Return [x, y] of the center of cell containing provided text 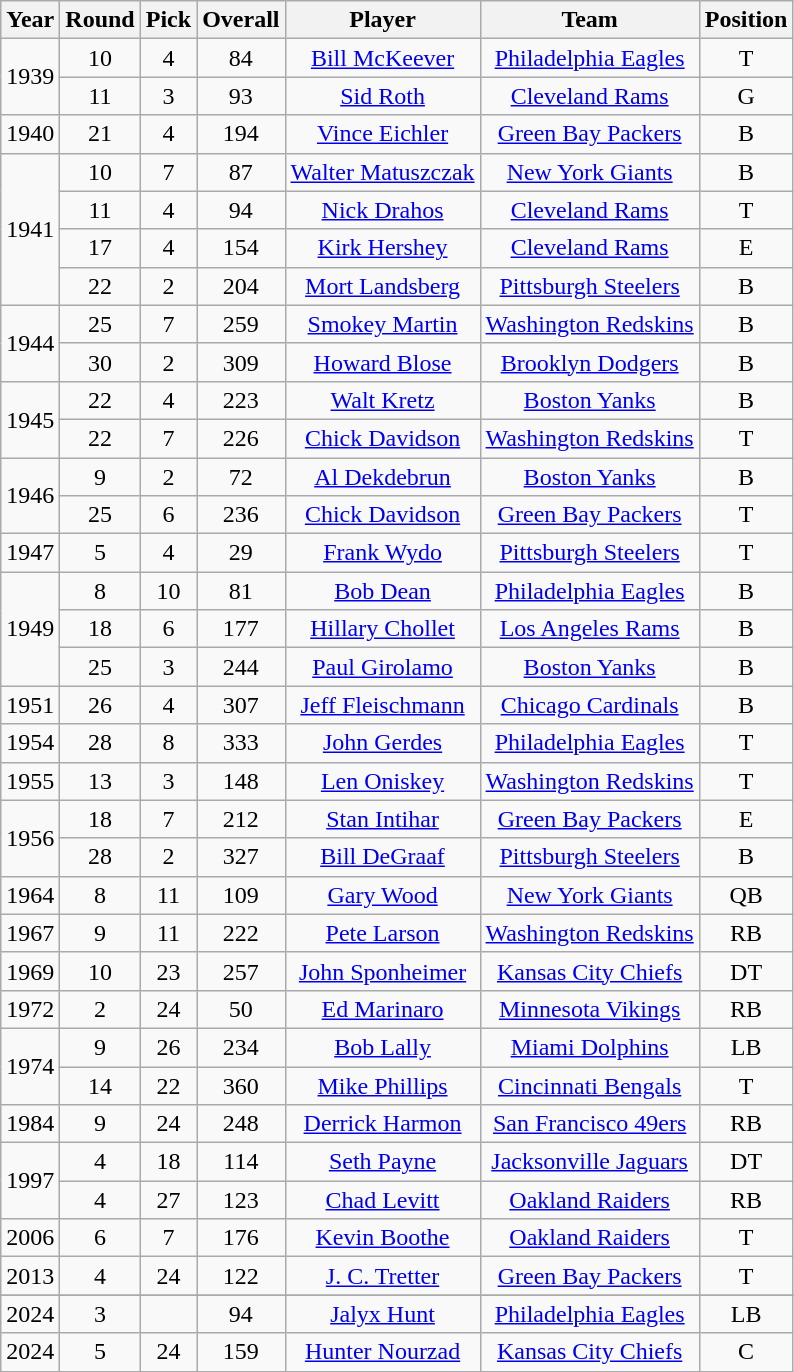
1956 [30, 838]
Cincinnati Bengals [590, 1085]
Player [382, 20]
177 [241, 629]
122 [241, 1276]
Walt Kretz [382, 400]
114 [241, 1162]
212 [241, 819]
Overall [241, 20]
93 [241, 96]
1945 [30, 419]
27 [168, 1200]
1984 [30, 1124]
309 [241, 362]
Smokey Martin [382, 324]
21 [100, 134]
109 [241, 895]
1967 [30, 933]
Seth Payne [382, 1162]
1940 [30, 134]
50 [241, 1009]
John Sponheimer [382, 971]
Bill DeGraaf [382, 857]
194 [241, 134]
Year [30, 20]
81 [241, 591]
Mike Phillips [382, 1085]
Chicago Cardinals [590, 705]
234 [241, 1047]
1969 [30, 971]
14 [100, 1085]
1954 [30, 743]
Bill McKeever [382, 58]
333 [241, 743]
1946 [30, 496]
Kevin Boothe [382, 1238]
Minnesota Vikings [590, 1009]
244 [241, 667]
1955 [30, 781]
2006 [30, 1238]
Nick Drahos [382, 210]
148 [241, 781]
J. C. Tretter [382, 1276]
Hillary Chollet [382, 629]
QB [746, 895]
1972 [30, 1009]
236 [241, 515]
Vince Eichler [382, 134]
Team [590, 20]
Walter Matuszczak [382, 172]
1939 [30, 77]
257 [241, 971]
226 [241, 438]
Gary Wood [382, 895]
Pick [168, 20]
72 [241, 477]
Brooklyn Dodgers [590, 362]
1997 [30, 1181]
Howard Blose [382, 362]
1947 [30, 553]
29 [241, 553]
176 [241, 1238]
Frank Wydo [382, 553]
Bob Lally [382, 1047]
327 [241, 857]
Ed Marinaro [382, 1009]
Chad Levitt [382, 1200]
159 [241, 1352]
123 [241, 1200]
154 [241, 248]
360 [241, 1085]
1964 [30, 895]
Pete Larson [382, 933]
1944 [30, 343]
San Francisco 49ers [590, 1124]
Al Dekdebrun [382, 477]
84 [241, 58]
223 [241, 400]
248 [241, 1124]
1949 [30, 629]
Jacksonville Jaguars [590, 1162]
Position [746, 20]
Round [100, 20]
G [746, 96]
204 [241, 286]
Jeff Fleischmann [382, 705]
2013 [30, 1276]
Sid Roth [382, 96]
Miami Dolphins [590, 1047]
87 [241, 172]
Kirk Hershey [382, 248]
222 [241, 933]
259 [241, 324]
13 [100, 781]
C [746, 1352]
Bob Dean [382, 591]
30 [100, 362]
Len Oniskey [382, 781]
23 [168, 971]
John Gerdes [382, 743]
1974 [30, 1066]
Hunter Nourzad [382, 1352]
Los Angeles Rams [590, 629]
Derrick Harmon [382, 1124]
17 [100, 248]
1941 [30, 229]
Mort Landsberg [382, 286]
Stan Intihar [382, 819]
307 [241, 705]
Paul Girolamo [382, 667]
Jalyx Hunt [382, 1314]
1951 [30, 705]
